Determine the (x, y) coordinate at the center of the cell enclosing the given text.  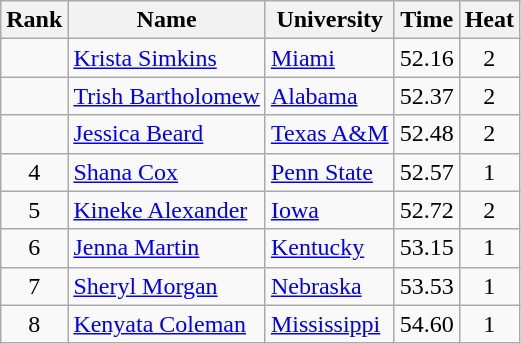
Heat (489, 20)
52.72 (426, 210)
6 (34, 248)
University (330, 20)
Trish Bartholomew (167, 96)
Krista Simkins (167, 58)
Alabama (330, 96)
Nebraska (330, 286)
Rank (34, 20)
52.16 (426, 58)
Miami (330, 58)
Penn State (330, 172)
Shana Cox (167, 172)
5 (34, 210)
4 (34, 172)
52.37 (426, 96)
53.15 (426, 248)
53.53 (426, 286)
Time (426, 20)
52.48 (426, 134)
52.57 (426, 172)
Sheryl Morgan (167, 286)
7 (34, 286)
Jenna Martin (167, 248)
Kenyata Coleman (167, 324)
Kineke Alexander (167, 210)
Texas A&M (330, 134)
54.60 (426, 324)
8 (34, 324)
Kentucky (330, 248)
Iowa (330, 210)
Mississippi (330, 324)
Name (167, 20)
Jessica Beard (167, 134)
